For the text-containing cell, return its midpoint in (x, y) coordinate format. 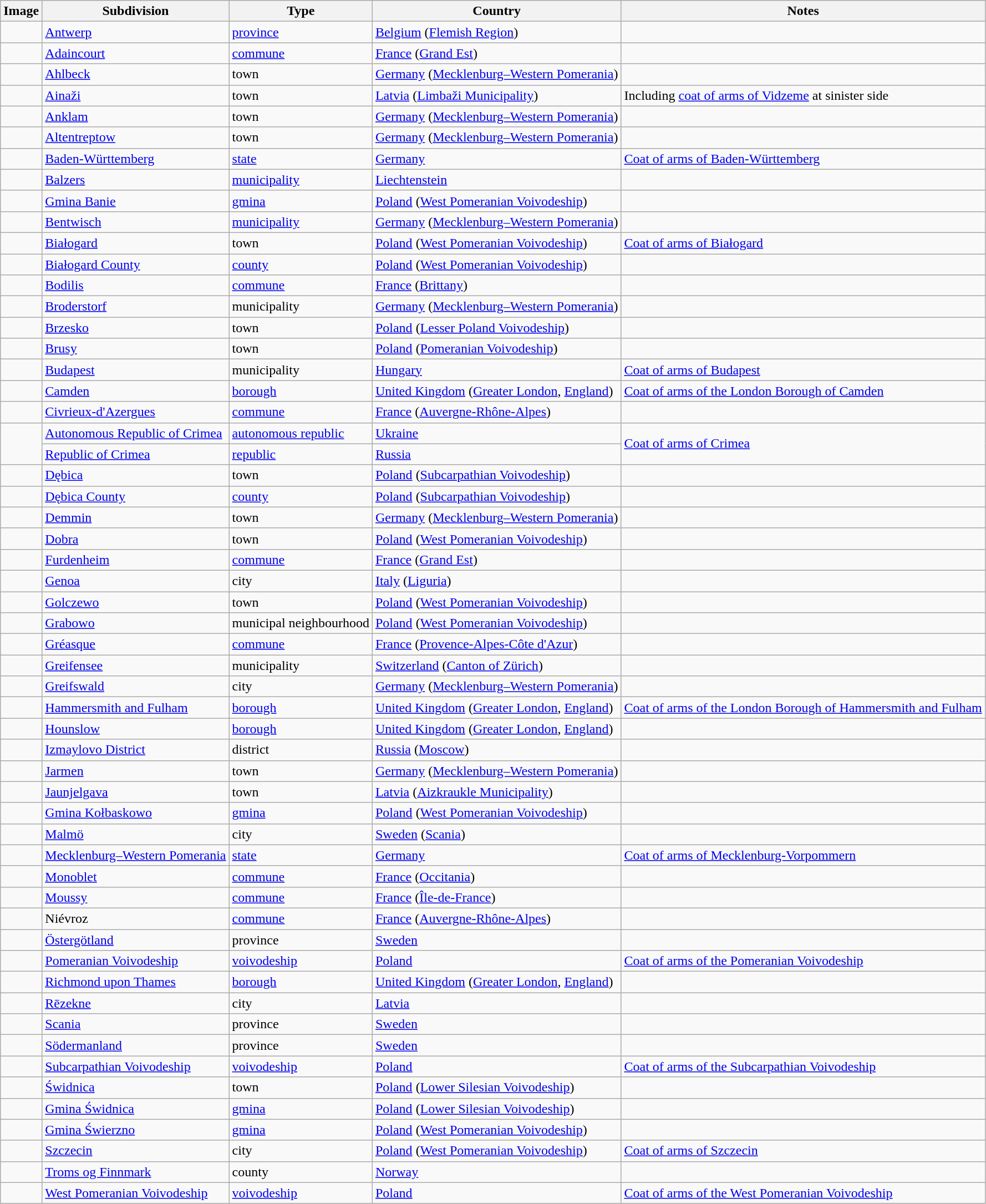
Hounslow (135, 729)
Białogard County (135, 265)
Gmina Świerzno (135, 1130)
Italy (Liguria) (497, 581)
Rēzekne (135, 1003)
Gmina Banie (135, 201)
Liechtenstein (497, 180)
Jaunjelgava (135, 792)
Poland (Lesser Poland Voivodeship) (497, 328)
Subcarpathian Voivodeship (135, 1066)
Świdnica (135, 1088)
autonomous republic (301, 433)
Coat of arms of Crimea (803, 444)
Södermanland (135, 1045)
Genoa (135, 581)
Furdenheim (135, 560)
Coat of arms of the London Borough of Camden (803, 391)
Grabowo (135, 623)
Civrieux-d'Azergues (135, 412)
Brzesko (135, 328)
Demmin (135, 517)
Coat of arms of the Pomeranian Voivodeship (803, 961)
Republic of Crimea (135, 454)
France (Brittany) (497, 286)
Coat of arms of the London Borough of Hammersmith and Fulham (803, 708)
Monoblet (135, 876)
Anklam (135, 116)
Malmö (135, 834)
Balzers (135, 180)
Białogard (135, 243)
Coat of arms of Budapest (803, 370)
Coat of arms of Mecklenburg-Vorpommern (803, 855)
Coat of arms of the Subcarpathian Voivodeship (803, 1066)
Gréasque (135, 644)
France (Occitania) (497, 876)
Adaincourt (135, 53)
Latvia (Aizkraukle Municipality) (497, 792)
Broderstorf (135, 307)
Norway (497, 1172)
Autonomous Republic of Crimea (135, 433)
Dobra (135, 539)
Baden-Württemberg (135, 159)
Belgium (Flemish Region) (497, 32)
Szczecin (135, 1151)
Gmina Kołbaskowo (135, 813)
Latvia (497, 1003)
Poland (Pomeranian Voivodeship) (497, 349)
Jarmen (135, 771)
Bodilis (135, 286)
Hungary (497, 370)
Image (21, 11)
Greifswald (135, 687)
Troms og Finnmark (135, 1172)
Including coat of arms of Vidzeme at sinister side (803, 95)
Latvia (Limbaži Municipality) (497, 95)
Greifensee (135, 665)
West Pomeranian Voivodeship (135, 1193)
Antwerp (135, 32)
Russia (Moscow) (497, 750)
Notes (803, 11)
Camden (135, 391)
Coat of arms of Baden-Württemberg (803, 159)
Altentreptow (135, 138)
Izmaylovo District (135, 750)
Moussy (135, 897)
district (301, 750)
Dębica County (135, 496)
Gmina Świdnica (135, 1109)
Mecklenburg–Western Pomerania (135, 855)
Hammersmith and Fulham (135, 708)
Switzerland (Canton of Zürich) (497, 665)
Brusy (135, 349)
municipal neighbourhood (301, 623)
France (Provence-Alpes-Côte d'Azur) (497, 644)
Niévroz (135, 918)
Dębica (135, 475)
Budapest (135, 370)
Scania (135, 1024)
Subdivision (135, 11)
Ahlbeck (135, 74)
Pomeranian Voivodeship (135, 961)
republic (301, 454)
France (Île-de-France) (497, 897)
Coat of arms of Szczecin (803, 1151)
Sweden (Scania) (497, 834)
Type (301, 11)
Ainaži (135, 95)
Russia (497, 454)
Golczewo (135, 602)
Country (497, 11)
Richmond upon Thames (135, 982)
Östergötland (135, 940)
Ukraine (497, 433)
Bentwisch (135, 222)
Coat of arms of the West Pomeranian Voivodeship (803, 1193)
Coat of arms of Białogard (803, 243)
